Determine the (x, y) coordinate at the center of the cell enclosing the given text.  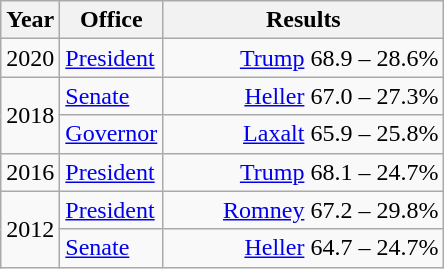
2020 (30, 58)
2012 (30, 229)
2018 (30, 115)
Laxalt 65.9 – 25.8% (304, 134)
Heller 67.0 – 27.3% (304, 96)
Results (304, 20)
Trump 68.9 – 28.6% (304, 58)
Heller 64.7 – 24.7% (304, 248)
Governor (112, 134)
Romney 67.2 – 29.8% (304, 210)
Office (112, 20)
2016 (30, 172)
Year (30, 20)
Trump 68.1 – 24.7% (304, 172)
